Pinpoint the cell where the given text exists, returning its (x, y) midpoint coordinate. 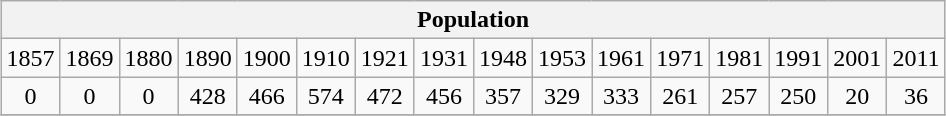
357 (502, 96)
456 (444, 96)
1910 (326, 58)
1948 (502, 58)
1880 (148, 58)
574 (326, 96)
1981 (740, 58)
2001 (858, 58)
333 (622, 96)
1900 (266, 58)
472 (384, 96)
1869 (90, 58)
1961 (622, 58)
1857 (30, 58)
1971 (680, 58)
329 (562, 96)
20 (858, 96)
1921 (384, 58)
1931 (444, 58)
466 (266, 96)
257 (740, 96)
36 (916, 96)
Population (473, 20)
261 (680, 96)
1991 (798, 58)
428 (208, 96)
2011 (916, 58)
1953 (562, 58)
1890 (208, 58)
250 (798, 96)
